From the cell containing the given text, extract its center point as [X, Y] coordinate. 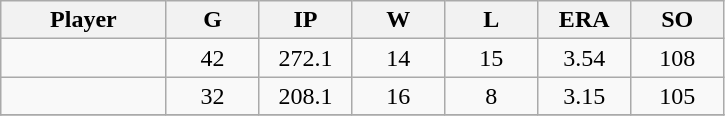
108 [678, 58]
42 [212, 58]
3.15 [584, 96]
14 [398, 58]
8 [492, 96]
208.1 [306, 96]
32 [212, 96]
G [212, 20]
Player [84, 20]
L [492, 20]
272.1 [306, 58]
3.54 [584, 58]
IP [306, 20]
15 [492, 58]
ERA [584, 20]
105 [678, 96]
W [398, 20]
SO [678, 20]
16 [398, 96]
